Detect which cell encompasses the target text, then output its (X, Y) center coordinate. 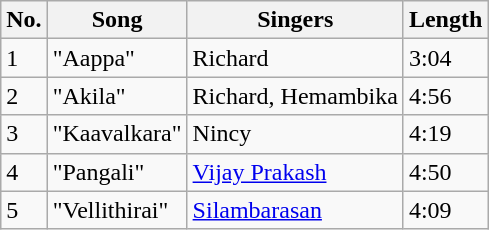
"Akila" (117, 96)
Vijay Prakash (295, 172)
"Pangali" (117, 172)
Richard, Hemambika (295, 96)
Nincy (295, 134)
No. (24, 20)
"Aappa" (117, 58)
Richard (295, 58)
4:50 (445, 172)
Length (445, 20)
4 (24, 172)
"Vellithirai" (117, 210)
3 (24, 134)
Silambarasan (295, 210)
3:04 (445, 58)
Singers (295, 20)
4:19 (445, 134)
2 (24, 96)
4:09 (445, 210)
Song (117, 20)
"Kaavalkara" (117, 134)
4:56 (445, 96)
5 (24, 210)
1 (24, 58)
